Detect which cell encompasses the target text, then output its (x, y) center coordinate. 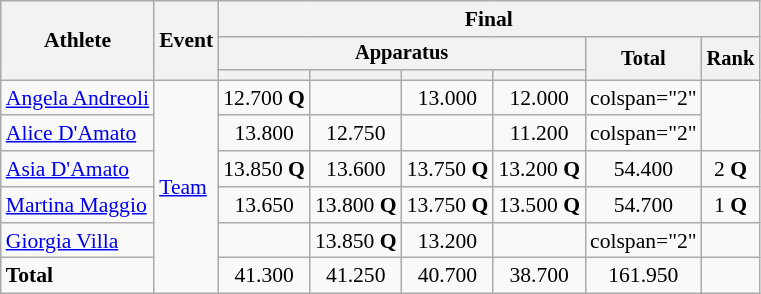
13.800 Q (356, 205)
Alice D'Amato (78, 134)
Asia D'Amato (78, 169)
13.200 (448, 241)
Martina Maggio (78, 205)
13.650 (264, 205)
Team (186, 187)
40.700 (448, 276)
38.700 (539, 276)
11.200 (539, 134)
13.500 Q (539, 205)
Angela Andreoli (78, 98)
13.800 (264, 134)
13.600 (356, 169)
41.300 (264, 276)
12.000 (539, 98)
54.700 (644, 205)
12.750 (356, 134)
13.200 Q (539, 169)
161.950 (644, 276)
2 Q (731, 169)
Athlete (78, 40)
54.400 (644, 169)
1 Q (731, 205)
Final (488, 19)
41.250 (356, 276)
Giorgia Villa (78, 241)
Event (186, 40)
13.000 (448, 98)
Rank (731, 58)
Apparatus (402, 54)
12.700 Q (264, 98)
